From the cell containing the given text, extract its center point as [x, y] coordinate. 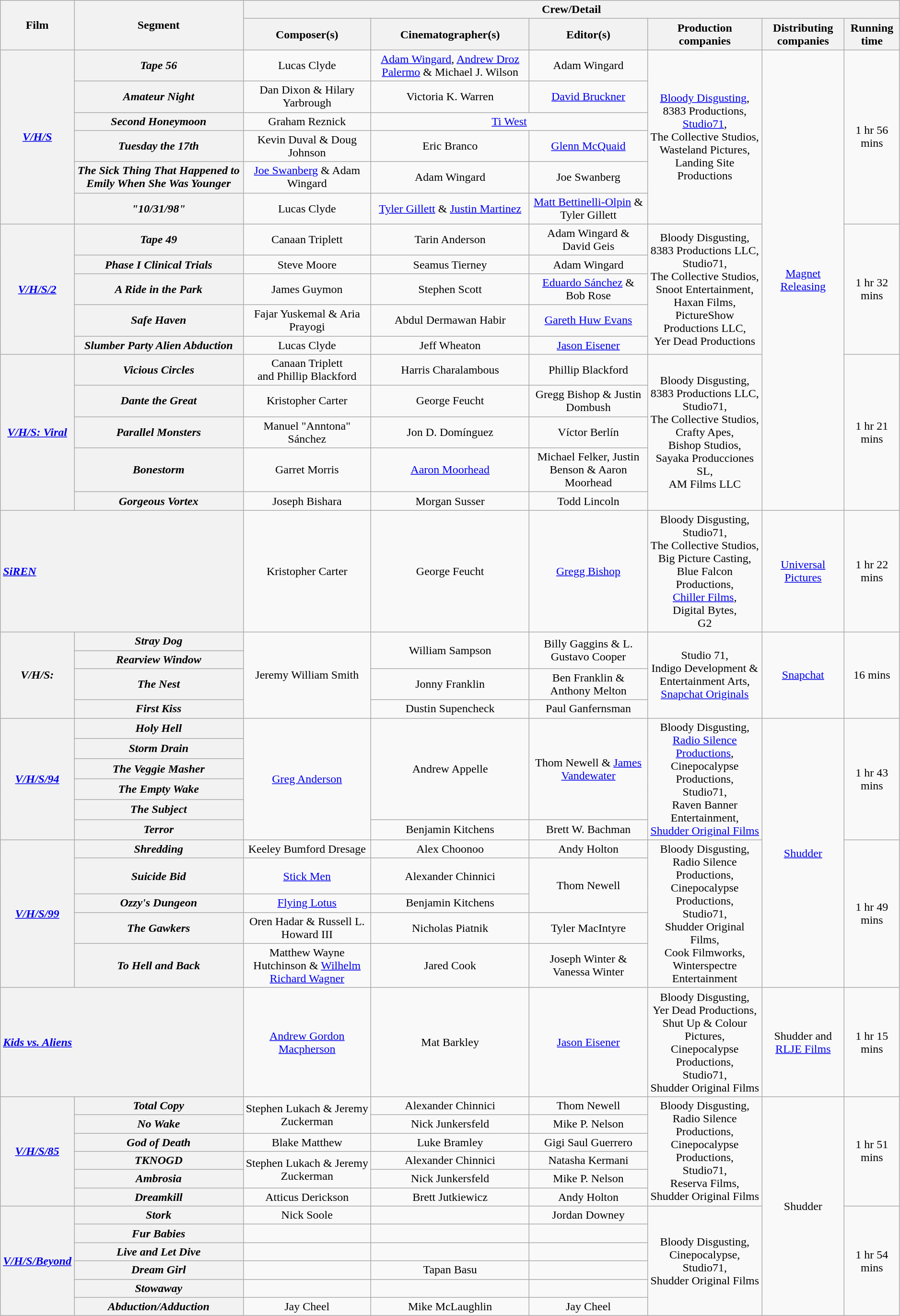
Bloody Disgusting, 8383 Productions, Studio71, The Collective Studios, Wasteland Pictures, Landing Site Productions [705, 137]
Abdul Dermawan Habir [450, 320]
Atticus Derickson [307, 1197]
Adam Wingard, Andrew Droz Palermo & Michael J. Wilson [450, 65]
Graham Reznick [307, 121]
Fajar Yuskemal & Aria Prayogi [307, 320]
Segment [158, 25]
Eduardo Sánchez & Bob Rose [589, 289]
Tapan Basu [450, 1270]
Safe Haven [158, 320]
1 hr 22 mins [872, 571]
Shredding [158, 849]
1 hr 49 mins [872, 914]
Gareth Huw Evans [589, 320]
Phillip Blackford [589, 370]
Suicide Bid [158, 876]
Keeley Bumford Dresage [307, 849]
Stray Dog [158, 641]
Phase I Clinical Trials [158, 264]
To Hell and Back [158, 965]
Bloody Disgusting, Yer Dead Productions, Shut Up & Colour Pictures, Cinepocalypse Productions, Studio71, Shudder Original Films [705, 1042]
Joseph Winter & Vanessa Winter [589, 965]
Flying Lotus [307, 903]
Canaan Triplett and Phillip Blackford [307, 370]
Shudder and RLJE Films [803, 1042]
Greg Anderson [307, 779]
V/H/S: [37, 675]
First Kiss [158, 709]
William Sampson [450, 650]
Bloody Disgusting, Radio Silence Productions, Cinepocalypse Productions, Studio71, Reserva Films, Shudder Original Films [705, 1151]
Billy Gaggins & L. Gustavo Cooper [589, 650]
David Bruckner [589, 97]
Oren Hadar & Russell L. Howard III [307, 928]
1 hr 15 mins [872, 1042]
Ozzy's Dungeon [158, 903]
Alex Choonoo [450, 849]
Canaan Triplett [307, 240]
Michael Felker, Justin Benson & Aaron Moorhead [589, 470]
A Ride in the Park [158, 289]
Morgan Susser [450, 501]
Ben Franklin & Anthony Melton [589, 684]
Universal Pictures [803, 571]
Magnet Releasing [803, 280]
1 hr 32 mins [872, 289]
Gregg Bishop [589, 571]
Jordan Downey [589, 1215]
1 hr 56 mins [872, 137]
Victoria K. Warren [450, 97]
Adam Wingard & David Geis [589, 240]
Jared Cook [450, 965]
Kevin Duval & Doug Johnson [307, 146]
The Gawkers [158, 928]
Bloody Disgusting, Cinepocalypse, Studio71, Shudder Original Films [705, 1261]
Aaron Moorhead [450, 470]
Jeff Wheaton [450, 345]
Slumber Party Alien Abduction [158, 345]
V/H/S [37, 137]
Composer(s) [307, 35]
Live and Let Dive [158, 1252]
Matt Bettinelli-Olpin & Tyler Gillett [589, 208]
No Wake [158, 1124]
Brett Jutkiewicz [450, 1197]
Abduction/Adduction [158, 1306]
Dan Dixon & Hilary Yarbrough [307, 97]
Stowaway [158, 1288]
Gregg Bishop & Justin Dombush [589, 401]
God of Death [158, 1142]
Mike McLaughlin [450, 1306]
Second Honeymoon [158, 121]
Harris Charalambous [450, 370]
V/H/S/85 [37, 1151]
Stork [158, 1215]
Tyler Gillett & Justin Martinez [450, 208]
Bloody Disgusting, 8383 Productions LLC, Studio71, The Collective Studios, Crafty Apes, Bishop Studios, Sayaka Producciones SL, AM Films LLC [705, 433]
Tuesday the 17th [158, 146]
Storm Drain [158, 749]
Glenn McQuaid [589, 146]
The Empty Wake [158, 789]
Amateur Night [158, 97]
Joe Swanberg [589, 177]
Holy Hell [158, 728]
V/H/S: Viral [37, 433]
Jon D. Domínguez [450, 433]
1 hr 21 mins [872, 433]
Bonestorm [158, 470]
Natasha Kermani [589, 1161]
Rearview Window [158, 659]
Jonny Franklin [450, 684]
Thom Newell & James Vandewater [589, 769]
The Veggie Masher [158, 769]
Snapchat [803, 675]
V/H/S/99 [37, 914]
V/H/S/2 [37, 289]
Dustin Supencheck [450, 709]
Garret Morris [307, 470]
Stick Men [307, 876]
Studio 71, Indigo Development & Entertainment Arts, Snapchat Originals [705, 675]
Parallel Monsters [158, 433]
V/H/S/94 [37, 779]
16 mins [872, 675]
Dreamkill [158, 1197]
Cinematographer(s) [450, 35]
Víctor Berlín [589, 433]
Dream Girl [158, 1270]
Bloody Disgusting, Radio Silence Productions, Cinepocalypse Productions, Studio71, Raven Banner Entertainment, Shudder Original Films [705, 779]
James Guymon [307, 289]
Steve Moore [307, 264]
Tyler MacIntyre [589, 928]
Andrew Gordon Macpherson [307, 1042]
The Subject [158, 809]
Ti West [509, 121]
Tarin Anderson [450, 240]
Running time [872, 35]
The Sick Thing That Happened to Emily When She Was Younger [158, 177]
Total Copy [158, 1105]
Nick Soole [307, 1215]
Seamus Tierney [450, 264]
Crew/Detail [572, 10]
TKNOGD [158, 1161]
Matthew Wayne Hutchinson & Wilhelm Richard Wagner [307, 965]
Gorgeous Vortex [158, 501]
Luke Bramley [450, 1142]
Paul Ganfernsman [589, 709]
Kids vs. Aliens [122, 1042]
Nicholas Piatnik [450, 928]
Distributing companies [803, 35]
Film [37, 25]
The Nest [158, 684]
Stephen Scott [450, 289]
Fur Babies [158, 1234]
Vicious Circles [158, 370]
1 hr 43 mins [872, 779]
Tape 56 [158, 65]
Production companies [705, 35]
"10/31/98" [158, 208]
Manuel "Anntona" Sánchez [307, 433]
Dante the Great [158, 401]
1 hr 51 mins [872, 1151]
Jeremy William Smith [307, 675]
Eric Branco [450, 146]
Joseph Bishara [307, 501]
SiREN [122, 571]
Todd Lincoln [589, 501]
Brett W. Bachman [589, 830]
Mat Barkley [450, 1042]
Bloody Disgusting, Studio71, The Collective Studios, Big Picture Casting, Blue Falcon Productions, Chiller Films, Digital Bytes, G2 [705, 571]
Terror [158, 830]
V/H/S/Beyond [37, 1261]
Joe Swanberg & Adam Wingard [307, 177]
Gigi Saul Guerrero [589, 1142]
Ambrosia [158, 1179]
Andrew Appelle [450, 769]
Tape 49 [158, 240]
Blake Matthew [307, 1142]
Editor(s) [589, 35]
1 hr 54 mins [872, 1261]
